Pinpoint the cell where the given text exists, returning its [X, Y] midpoint coordinate. 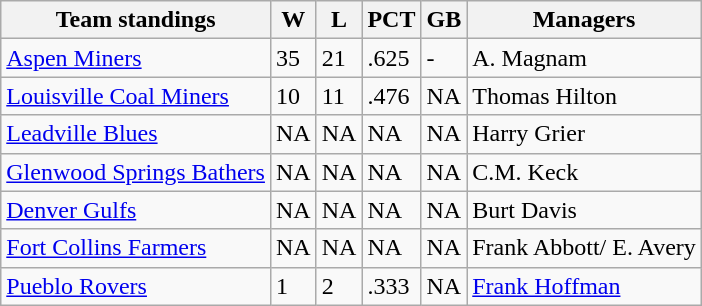
1 [293, 286]
11 [339, 96]
Glenwood Springs Bathers [136, 172]
Aspen Miners [136, 58]
C.M. Keck [584, 172]
A. Magnam [584, 58]
.333 [392, 286]
Managers [584, 20]
PCT [392, 20]
Burt Davis [584, 210]
Thomas Hilton [584, 96]
W [293, 20]
.476 [392, 96]
Pueblo Rovers [136, 286]
Fort Collins Farmers [136, 248]
L [339, 20]
10 [293, 96]
35 [293, 58]
Harry Grier [584, 134]
Louisville Coal Miners [136, 96]
2 [339, 286]
Frank Abbott/ E. Avery [584, 248]
Frank Hoffman [584, 286]
21 [339, 58]
Team standings [136, 20]
GB [444, 20]
Leadville Blues [136, 134]
Denver Gulfs [136, 210]
.625 [392, 58]
- [444, 58]
